From the cell containing the given text, extract its center point as (X, Y) coordinate. 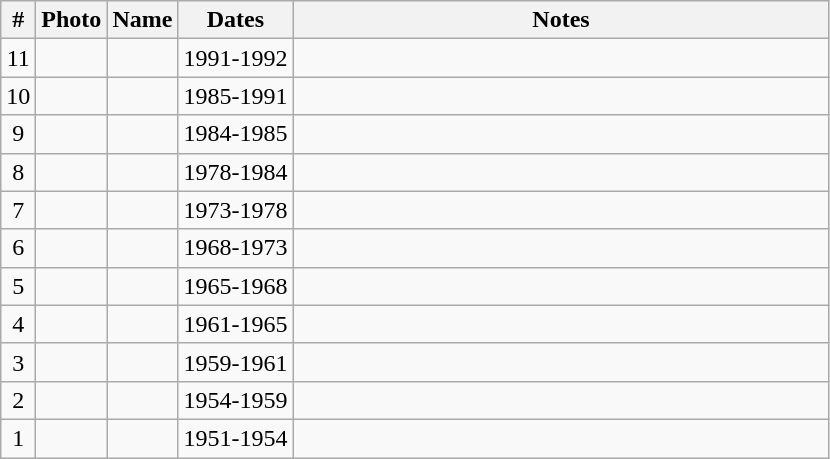
3 (18, 362)
1984-1985 (236, 134)
1991-1992 (236, 58)
# (18, 20)
9 (18, 134)
Name (142, 20)
1951-1954 (236, 438)
6 (18, 248)
Notes (561, 20)
1968-1973 (236, 248)
1954-1959 (236, 400)
1985-1991 (236, 96)
2 (18, 400)
1959-1961 (236, 362)
4 (18, 324)
1 (18, 438)
5 (18, 286)
7 (18, 210)
1978-1984 (236, 172)
11 (18, 58)
10 (18, 96)
8 (18, 172)
1961-1965 (236, 324)
1965-1968 (236, 286)
Dates (236, 20)
Photo (72, 20)
1973-1978 (236, 210)
